Return [X, Y] of the center of cell containing provided text 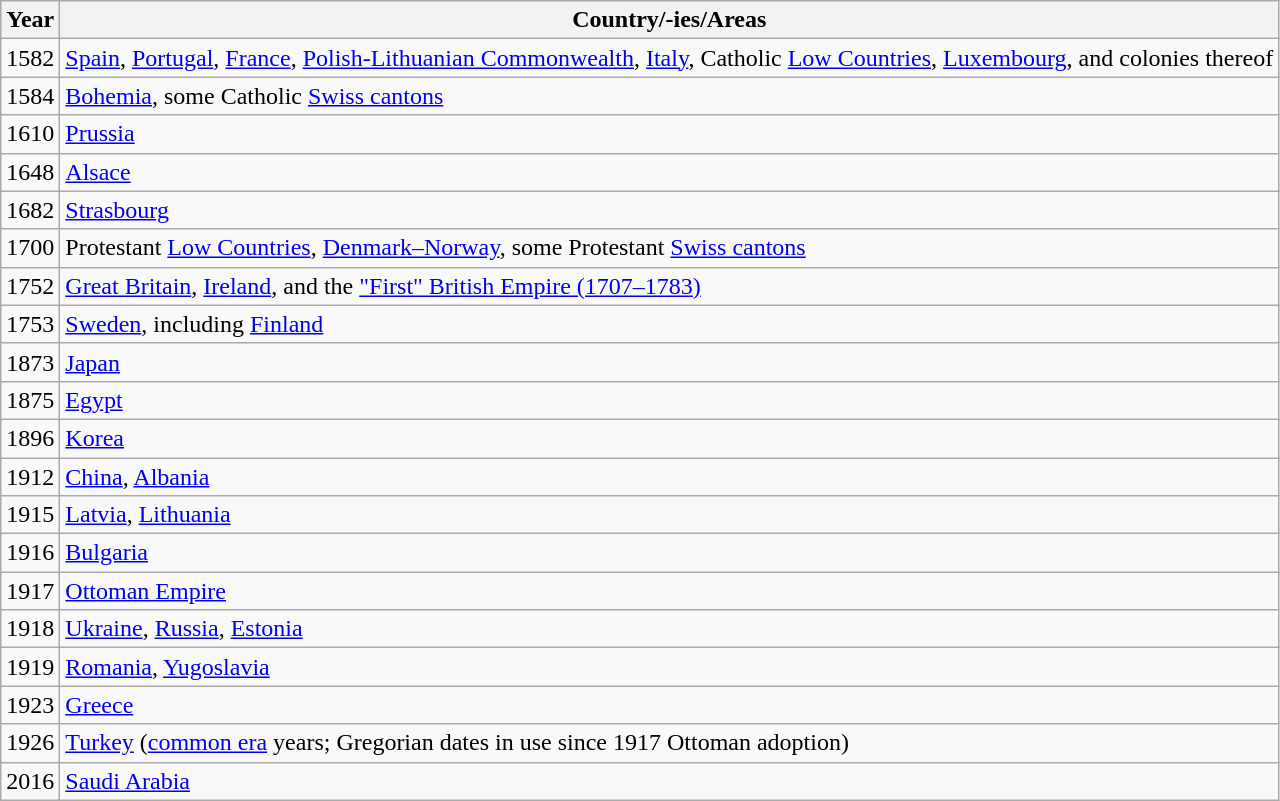
Country/-ies/Areas [670, 20]
1917 [30, 591]
1919 [30, 667]
Sweden, including Finland [670, 324]
1584 [30, 96]
Japan [670, 362]
Prussia [670, 134]
Bohemia, some Catholic Swiss cantons [670, 96]
1912 [30, 477]
1610 [30, 134]
1918 [30, 629]
Saudi Arabia [670, 781]
Alsace [670, 172]
Romania, Yugoslavia [670, 667]
1700 [30, 248]
1923 [30, 705]
1682 [30, 210]
1753 [30, 324]
China, Albania [670, 477]
1648 [30, 172]
1896 [30, 438]
Protestant Low Countries, Denmark–Norway, some Protestant Swiss cantons [670, 248]
1582 [30, 58]
Great Britain, Ireland, and the "First" British Empire (1707–1783) [670, 286]
Ottoman Empire [670, 591]
1873 [30, 362]
Ukraine, Russia, Estonia [670, 629]
Turkey (common era years; Gregorian dates in use since 1917 Ottoman adoption) [670, 743]
Spain, Portugal, France, Polish-Lithuanian Commonwealth, Italy, Catholic Low Countries, Luxembourg, and colonies thereof [670, 58]
Strasbourg [670, 210]
1915 [30, 515]
Korea [670, 438]
1916 [30, 553]
Year [30, 20]
1926 [30, 743]
1752 [30, 286]
1875 [30, 400]
2016 [30, 781]
Egypt [670, 400]
Bulgaria [670, 553]
Greece [670, 705]
Latvia, Lithuania [670, 515]
